Output the [x, y] coordinate of the center of the cell containing the given text.  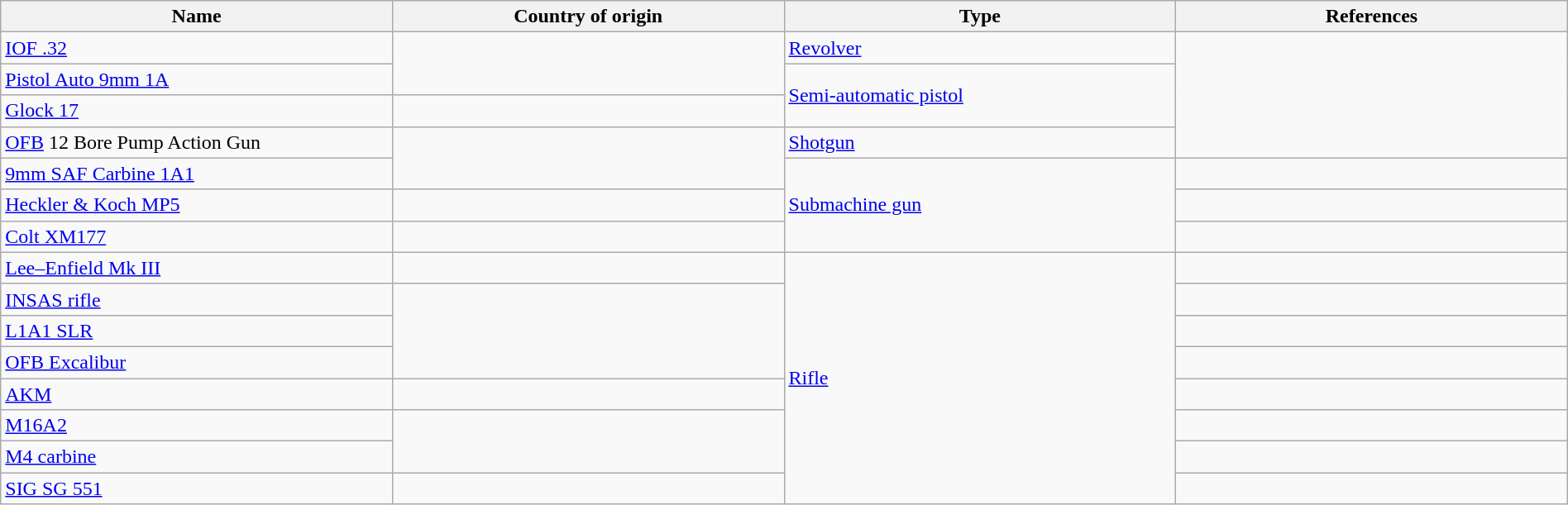
SIG SG 551 [197, 488]
Shotgun [980, 142]
IOF .32 [197, 48]
Name [197, 17]
Colt XM177 [197, 236]
OFB Excalibur [197, 362]
OFB 12 Bore Pump Action Gun [197, 142]
Pistol Auto 9mm 1A [197, 79]
References [1372, 17]
Revolver [980, 48]
Lee–Enfield Mk III [197, 268]
Type [980, 17]
L1A1 SLR [197, 331]
Glock 17 [197, 111]
M16A2 [197, 426]
AKM [197, 394]
Semi-automatic pistol [980, 95]
Heckler & Koch MP5 [197, 205]
Country of origin [588, 17]
Rifle [980, 378]
Submachine gun [980, 205]
INSAS rifle [197, 299]
M4 carbine [197, 457]
9mm SAF Carbine 1A1 [197, 174]
